Return the (x, y) coordinate for the center point of the cell that contains the specified text.  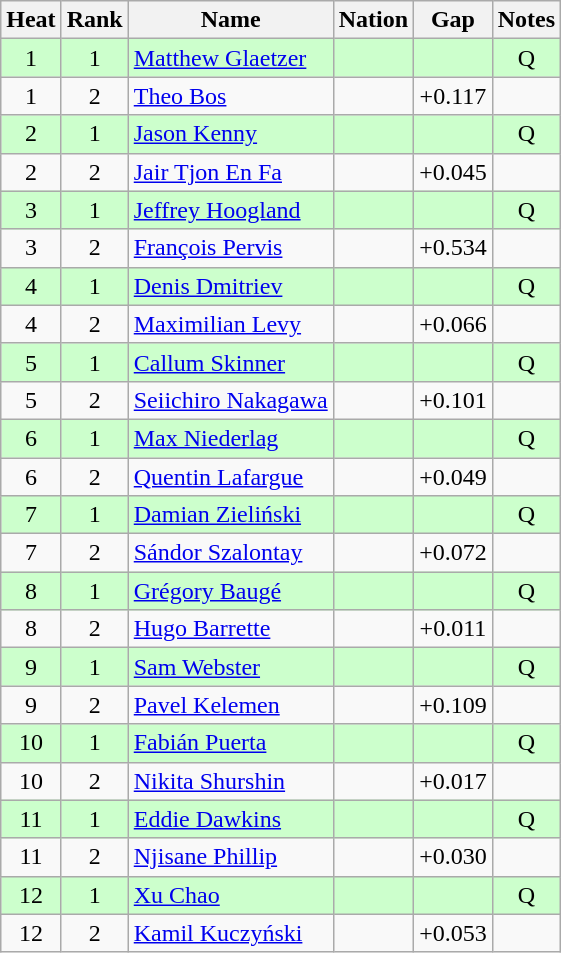
Grégory Baugé (230, 591)
Heat (31, 20)
+0.053 (454, 933)
Kamil Kuczyński (230, 933)
+0.017 (454, 781)
+0.045 (454, 172)
+0.101 (454, 400)
Eddie Dawkins (230, 819)
Matthew Glaetzer (230, 58)
Nikita Shurshin (230, 781)
Rank (94, 20)
Seiichiro Nakagawa (230, 400)
Maximilian Levy (230, 324)
Max Niederlag (230, 438)
Name (230, 20)
+0.011 (454, 629)
+0.030 (454, 857)
Sándor Szalontay (230, 553)
Notes (526, 20)
Damian Zieliński (230, 515)
Callum Skinner (230, 362)
Pavel Kelemen (230, 705)
Denis Dmitriev (230, 286)
+0.117 (454, 96)
+0.534 (454, 248)
Quentin Lafargue (230, 477)
Hugo Barrette (230, 629)
+0.072 (454, 553)
Jair Tjon En Fa (230, 172)
Xu Chao (230, 895)
Theo Bos (230, 96)
Sam Webster (230, 667)
Gap (454, 20)
+0.066 (454, 324)
+0.109 (454, 705)
François Pervis (230, 248)
Fabián Puerta (230, 743)
Njisane Phillip (230, 857)
+0.049 (454, 477)
Jason Kenny (230, 134)
Nation (373, 20)
Jeffrey Hoogland (230, 210)
